Determine the (x, y) coordinate at the center of the cell enclosing the given text.  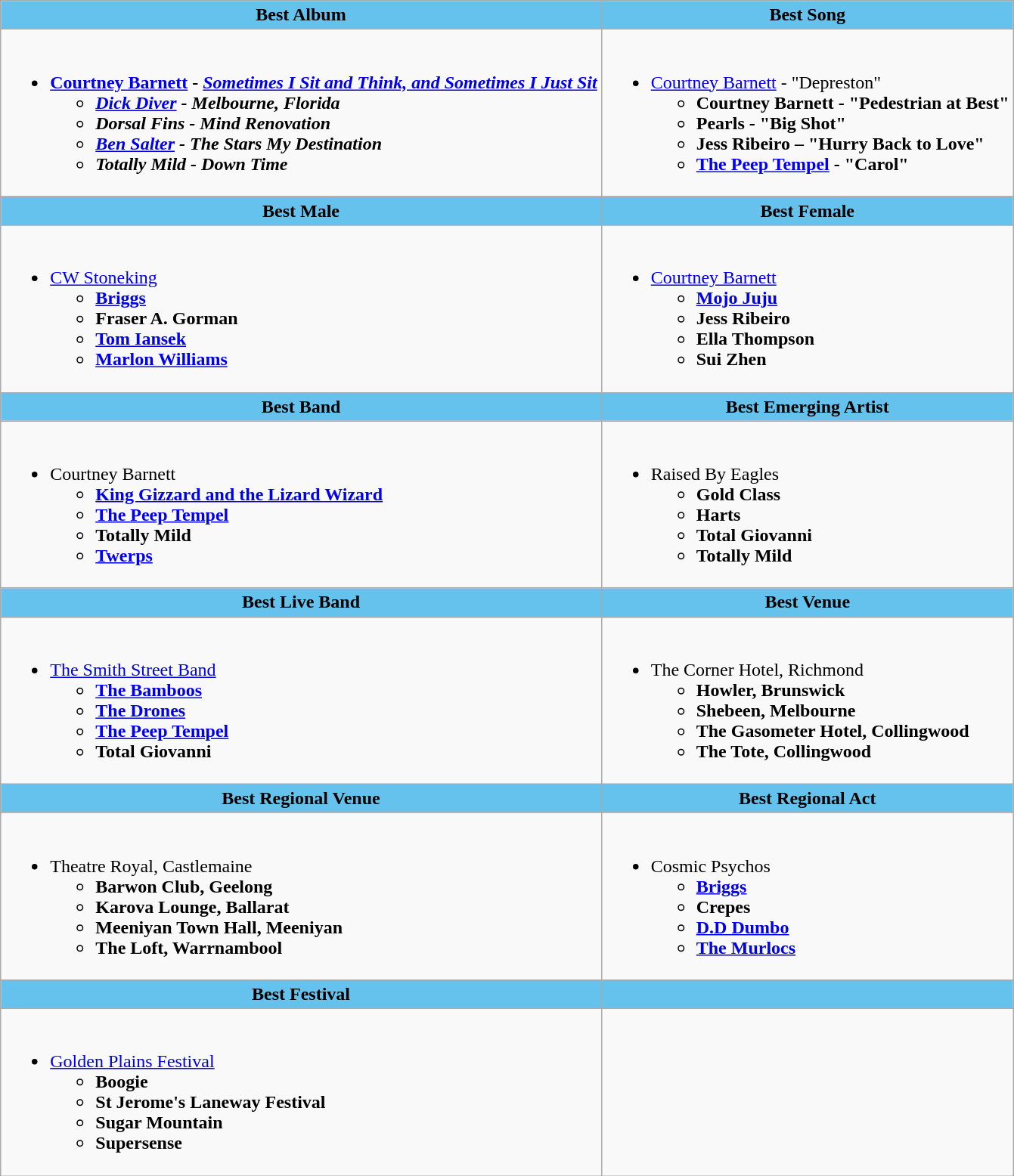
Courtney BarnettKing Gizzard and the Lizard WizardThe Peep TempelTotally MildTwerps (301, 505)
Best Venue (808, 602)
Golden Plains FestivalBoogieSt Jerome's Laneway FestivalSugar MountainSupersense (301, 1091)
Cosmic PsychosBriggsCrepesD.D DumboThe Murlocs (808, 896)
Theatre Royal, CastlemaineBarwon Club, GeelongKarova Lounge, BallaratMeeniyan Town Hall, MeeniyanThe Loft, Warrnambool (301, 896)
CW StonekingBriggsFraser A. GormanTom IansekMarlon Williams (301, 308)
Best Regional Act (808, 798)
Courtney BarnettMojo JujuJess RibeiroElla ThompsonSui Zhen (808, 308)
Best Emerging Artist (808, 407)
Best Band (301, 407)
Courtney Barnett - "Depreston"Courtney Barnett - "Pedestrian at Best"Pearls - "Big Shot"Jess Ribeiro – "Hurry Back to Love"The Peep Tempel - "Carol" (808, 113)
Best Regional Venue (301, 798)
The Smith Street BandThe BamboosThe DronesThe Peep TempelTotal Giovanni (301, 700)
Best Live Band (301, 602)
Best Song (808, 15)
The Corner Hotel, RichmondHowler, BrunswickShebeen, MelbourneThe Gasometer Hotel, CollingwoodThe Tote, Collingwood (808, 700)
Raised By EaglesGold ClassHartsTotal GiovanniTotally Mild (808, 505)
Best Female (808, 211)
Best Album (301, 15)
Best Festival (301, 994)
Best Male (301, 211)
